Capture the cell that displays the provided text and extract its [X, Y] central coordinate. 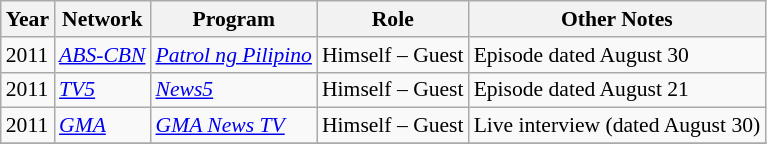
Program [234, 19]
GMA [102, 126]
TV5 [102, 90]
Network [102, 19]
ABS-CBN [102, 55]
GMA News TV [234, 126]
Episode dated August 21 [618, 90]
Episode dated August 30 [618, 55]
News5 [234, 90]
Live interview (dated August 30) [618, 126]
Role [393, 19]
Year [28, 19]
Other Notes [618, 19]
Patrol ng Pilipino [234, 55]
